Search for the cell housing the specified text and yield its [x, y] center coordinate. 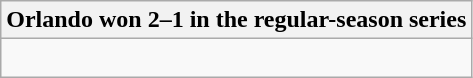
Orlando won 2–1 in the regular-season series [236, 20]
